Search for the cell housing the specified text and yield its (x, y) center coordinate. 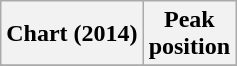
Peakposition (189, 34)
Chart (2014) (72, 34)
